Locate the cell with the specified text and output its [X, Y] center coordinate. 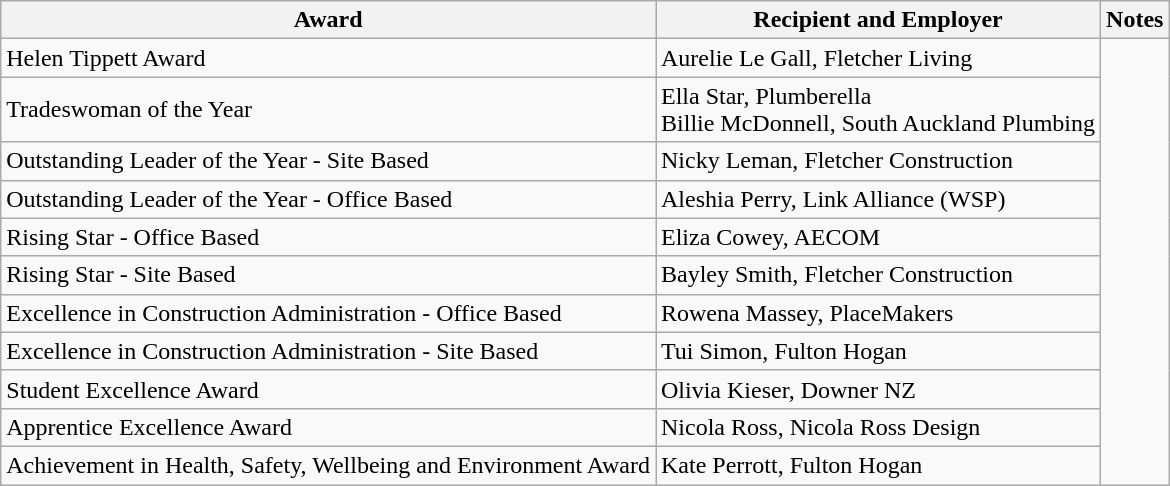
Award [328, 20]
Tradeswoman of the Year [328, 110]
Outstanding Leader of the Year - Site Based [328, 161]
Helen Tippett Award [328, 58]
Excellence in Construction Administration - Office Based [328, 313]
Nicky Leman, Fletcher Construction [878, 161]
Aurelie Le Gall, Fletcher Living [878, 58]
Excellence in Construction Administration - Site Based [328, 351]
Student Excellence Award [328, 389]
Kate Perrott, Fulton Hogan [878, 465]
Aleshia Perry, Link Alliance (WSP) [878, 199]
Ella Star, PlumberellaBillie McDonnell, South Auckland Plumbing [878, 110]
Outstanding Leader of the Year - Office Based [328, 199]
Rising Star - Site Based [328, 275]
Recipient and Employer [878, 20]
Notes [1135, 20]
Tui Simon, Fulton Hogan [878, 351]
Rowena Massey, PlaceMakers [878, 313]
Olivia Kieser, Downer NZ [878, 389]
Apprentice Excellence Award [328, 427]
Achievement in Health, Safety, Wellbeing and Environment Award [328, 465]
Bayley Smith, Fletcher Construction [878, 275]
Rising Star - Office Based [328, 237]
Nicola Ross, Nicola Ross Design [878, 427]
Eliza Cowey, AECOM [878, 237]
